Locate the cell with the specified text and output its (x, y) center coordinate. 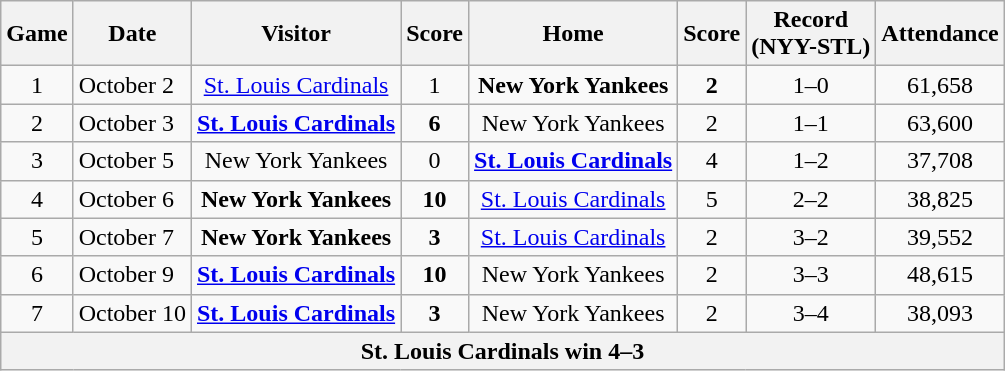
October 3 (132, 123)
Visitor (296, 34)
Attendance (940, 34)
3–2 (811, 237)
1–2 (811, 161)
Date (132, 34)
0 (435, 161)
St. Louis Cardinals win 4–3 (502, 351)
48,615 (940, 275)
October 9 (132, 275)
7 (37, 313)
October 2 (132, 85)
1–0 (811, 85)
39,552 (940, 237)
October 5 (132, 161)
October 7 (132, 237)
Game (37, 34)
2–2 (811, 199)
38,093 (940, 313)
37,708 (940, 161)
3–4 (811, 313)
Home (574, 34)
38,825 (940, 199)
October 6 (132, 199)
61,658 (940, 85)
1–1 (811, 123)
Record(NYY-STL) (811, 34)
3–3 (811, 275)
63,600 (940, 123)
October 10 (132, 313)
